Find where the given text appears and provide that cell's center as [X, Y] coordinate. 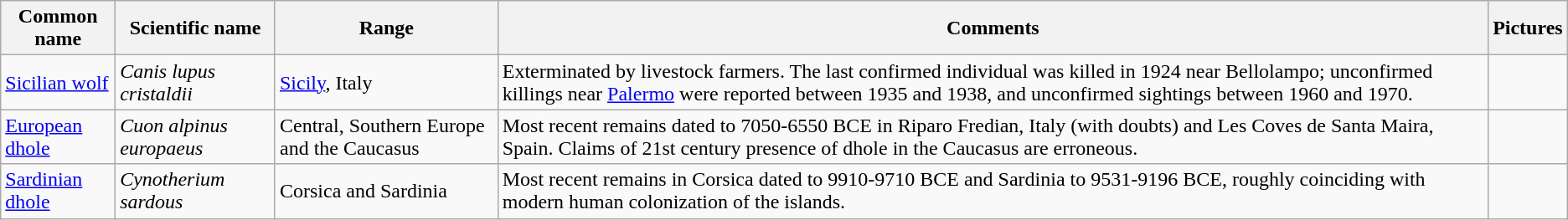
Common name [59, 28]
Scientific name [196, 28]
Comments [993, 28]
Cuon alpinus europaeus [196, 137]
Cynotherium sardous [196, 191]
Corsica and Sardinia [386, 191]
European dhole [59, 137]
Range [386, 28]
Pictures [1528, 28]
Sardinian dhole [59, 191]
Sicily, Italy [386, 82]
Sicilian wolf [59, 82]
Canis lupus cristaldii [196, 82]
Central, Southern Europe and the Caucasus [386, 137]
